From the cell containing the given text, extract its center point as (x, y) coordinate. 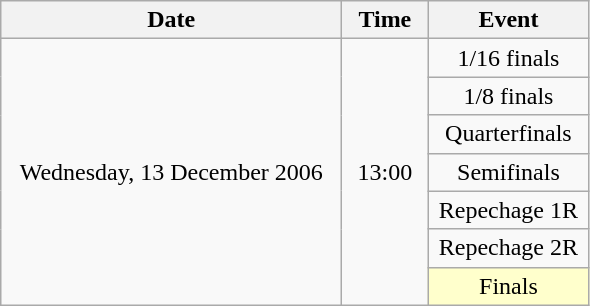
Semifinals (508, 172)
Wednesday, 13 December 2006 (172, 172)
Quarterfinals (508, 134)
Repechage 1R (508, 210)
Time (385, 20)
1/8 finals (508, 96)
Event (508, 20)
Repechage 2R (508, 248)
13:00 (385, 172)
1/16 finals (508, 58)
Date (172, 20)
Finals (508, 286)
